From the cell containing the given text, extract its center point as [x, y] coordinate. 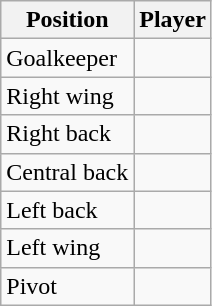
Right wing [68, 96]
Central back [68, 172]
Pivot [68, 286]
Player [173, 20]
Left back [68, 210]
Position [68, 20]
Right back [68, 134]
Left wing [68, 248]
Goalkeeper [68, 58]
